Return the [x, y] coordinate for the center point of the cell that contains the specified text.  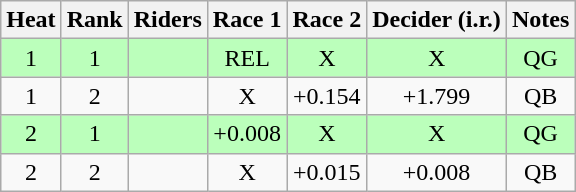
Heat [31, 20]
+0.015 [327, 172]
Notes [540, 20]
Race 1 [247, 20]
Race 2 [327, 20]
+1.799 [437, 96]
Riders [168, 20]
Rank [94, 20]
+0.154 [327, 96]
REL [247, 58]
Decider (i.r.) [437, 20]
